Locate the cell with the specified text and output its (x, y) center coordinate. 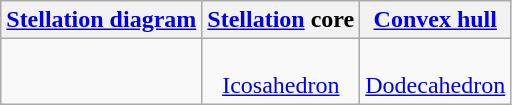
Icosahedron (281, 72)
Convex hull (436, 20)
Stellation core (281, 20)
Stellation diagram (102, 20)
Dodecahedron (436, 72)
